Scan for the cell matching the given text and deliver its [x, y] coordinate at center. 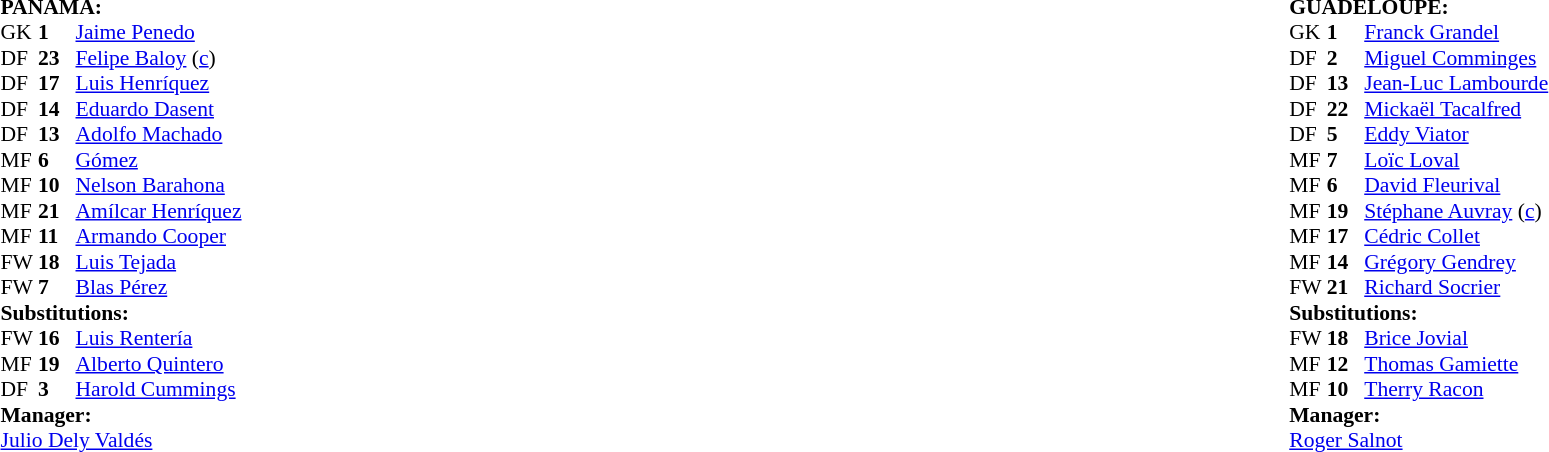
11 [57, 237]
Thomas Gamiette [1456, 364]
Eduardo Dasent [159, 109]
Grégory Gendrey [1456, 262]
Eddy Viator [1456, 135]
Amílcar Henríquez [159, 211]
Loïc Loval [1456, 160]
Luis Henríquez [159, 83]
Jaime Penedo [159, 33]
23 [57, 58]
Therry Racon [1456, 389]
Brice Jovial [1456, 339]
16 [57, 339]
Miguel Comminges [1456, 58]
22 [1346, 109]
5 [1346, 135]
2 [1346, 58]
Luis Rentería [159, 339]
Nelson Barahona [159, 185]
Alberto Quintero [159, 364]
Harold Cummings [159, 389]
David Fleurival [1456, 185]
3 [57, 389]
Adolfo Machado [159, 135]
Blas Pérez [159, 287]
Mickaël Tacalfred [1456, 109]
Armando Cooper [159, 237]
12 [1346, 364]
Richard Socrier [1456, 287]
Felipe Baloy (c) [159, 58]
Stéphane Auvray (c) [1456, 211]
Gómez [159, 160]
Luis Tejada [159, 262]
Cédric Collet [1456, 237]
Jean-Luc Lambourde [1456, 83]
Franck Grandel [1456, 33]
